Return the (X, Y) coordinate for the center point of the cell that contains the specified text.  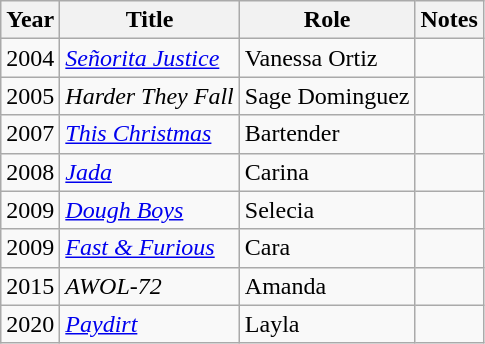
Bartender (327, 134)
Dough Boys (150, 210)
Sage Dominguez (327, 96)
2004 (30, 58)
Paydirt (150, 324)
2007 (30, 134)
Layla (327, 324)
Vanessa Ortiz (327, 58)
Notes (449, 20)
Role (327, 20)
Title (150, 20)
Year (30, 20)
2005 (30, 96)
This Christmas (150, 134)
Jada (150, 172)
Amanda (327, 286)
2015 (30, 286)
AWOL-72 (150, 286)
2008 (30, 172)
Fast & Furious (150, 248)
Cara (327, 248)
Selecia (327, 210)
Señorita Justice (150, 58)
Carina (327, 172)
2020 (30, 324)
Harder They Fall (150, 96)
